Identify which cell holds the provided text, then report its (x, y) central coordinate. 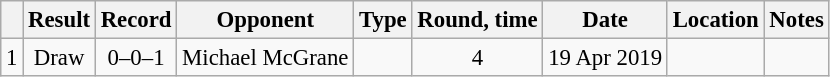
Opponent (266, 20)
Draw (60, 58)
Notes (796, 20)
Result (60, 20)
Type (383, 20)
Record (136, 20)
1 (12, 58)
0–0–1 (136, 58)
Date (605, 20)
4 (478, 58)
19 Apr 2019 (605, 58)
Round, time (478, 20)
Michael McGrane (266, 58)
Location (716, 20)
